Find where the given text appears and provide that cell's center as [X, Y] coordinate. 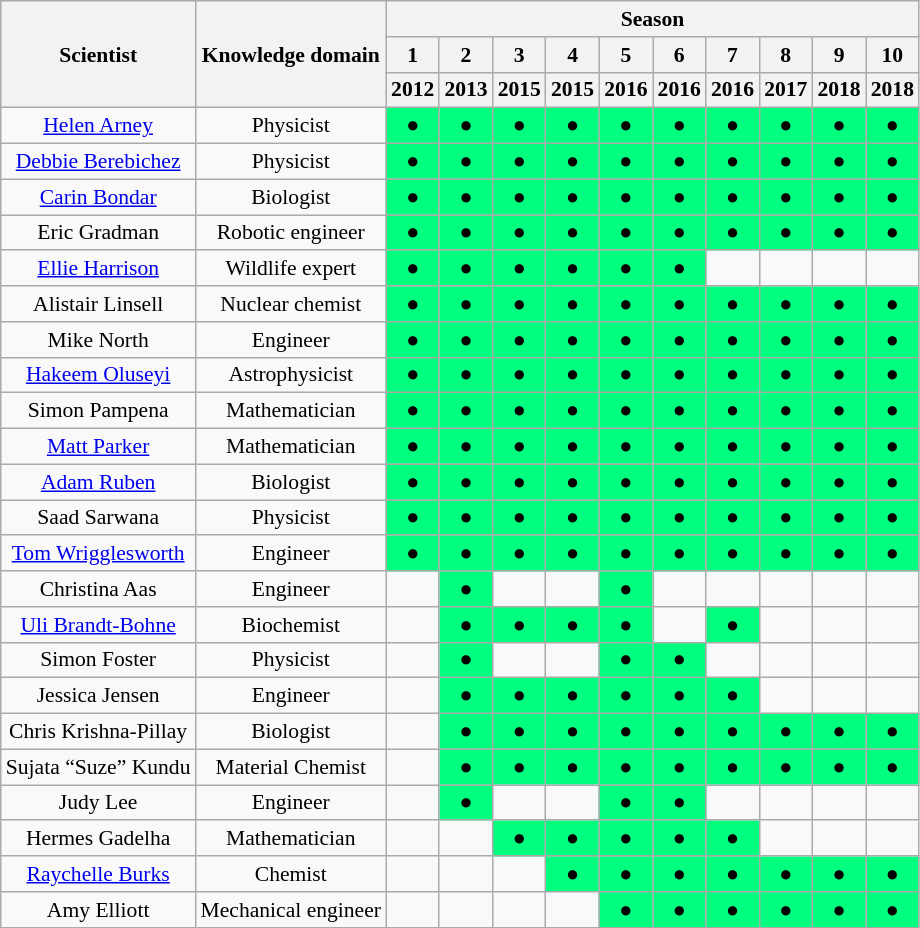
1 [412, 55]
Raychelle Burks [98, 874]
2017 [786, 90]
Hakeem Oluseyi [98, 375]
Robotic engineer [292, 233]
Christina Aas [98, 589]
10 [892, 55]
Debbie Berebichez [98, 162]
3 [520, 55]
Simon Pampena [98, 411]
Ellie Harrison [98, 269]
Matt Parker [98, 447]
Alistair Linsell [98, 304]
2012 [412, 90]
Nuclear chemist [292, 304]
2 [466, 55]
Adam Ruben [98, 482]
Chris Krishna-Pillay [98, 732]
Judy Lee [98, 803]
Wildlife expert [292, 269]
Hermes Gadelha [98, 839]
4 [572, 55]
8 [786, 55]
2013 [466, 90]
Astrophysicist [292, 375]
Helen Arney [98, 126]
Amy Elliott [98, 910]
Eric Gradman [98, 233]
Biochemist [292, 625]
Simon Foster [98, 660]
Season [652, 19]
Knowledge domain [292, 54]
Scientist [98, 54]
Mike North [98, 340]
Uli Brandt-Bohne [98, 625]
Tom Wrigglesworth [98, 554]
Saad Sarwana [98, 518]
5 [626, 55]
Chemist [292, 874]
Mechanical engineer [292, 910]
Carin Bondar [98, 197]
9 [838, 55]
7 [732, 55]
Sujata “Suze” Kundu [98, 767]
6 [680, 55]
Jessica Jensen [98, 696]
Material Chemist [292, 767]
